Output the (X, Y) coordinate of the center of the cell containing the given text.  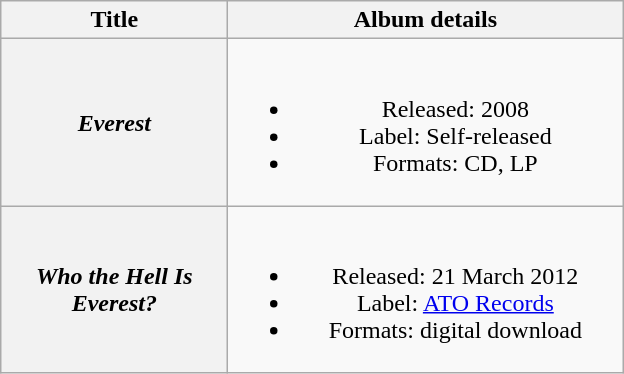
Album details (426, 20)
Released: 2008Label: Self-releasedFormats: CD, LP (426, 122)
Title (114, 20)
Released: 21 March 2012Label: ATO RecordsFormats: digital download (426, 290)
Who the Hell Is Everest? (114, 290)
Everest (114, 122)
